Output the [X, Y] coordinate of the center of the cell containing the given text.  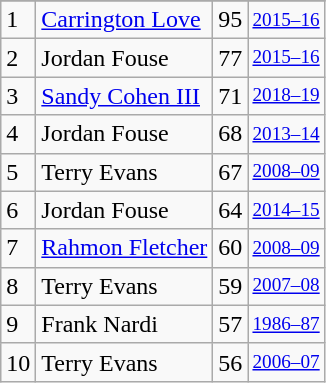
2018–19 [286, 96]
2013–14 [286, 134]
8 [18, 286]
2014–15 [286, 210]
6 [18, 210]
95 [230, 20]
9 [18, 324]
Rahmon Fletcher [124, 248]
77 [230, 58]
71 [230, 96]
2006–07 [286, 362]
67 [230, 172]
1 [18, 20]
1986–87 [286, 324]
2 [18, 58]
59 [230, 286]
3 [18, 96]
Sandy Cohen III [124, 96]
Frank Nardi [124, 324]
4 [18, 134]
68 [230, 134]
64 [230, 210]
Carrington Love [124, 20]
2007–08 [286, 286]
10 [18, 362]
60 [230, 248]
7 [18, 248]
56 [230, 362]
5 [18, 172]
57 [230, 324]
